Return the [X, Y] coordinate for the center point of the cell that contains the specified text.  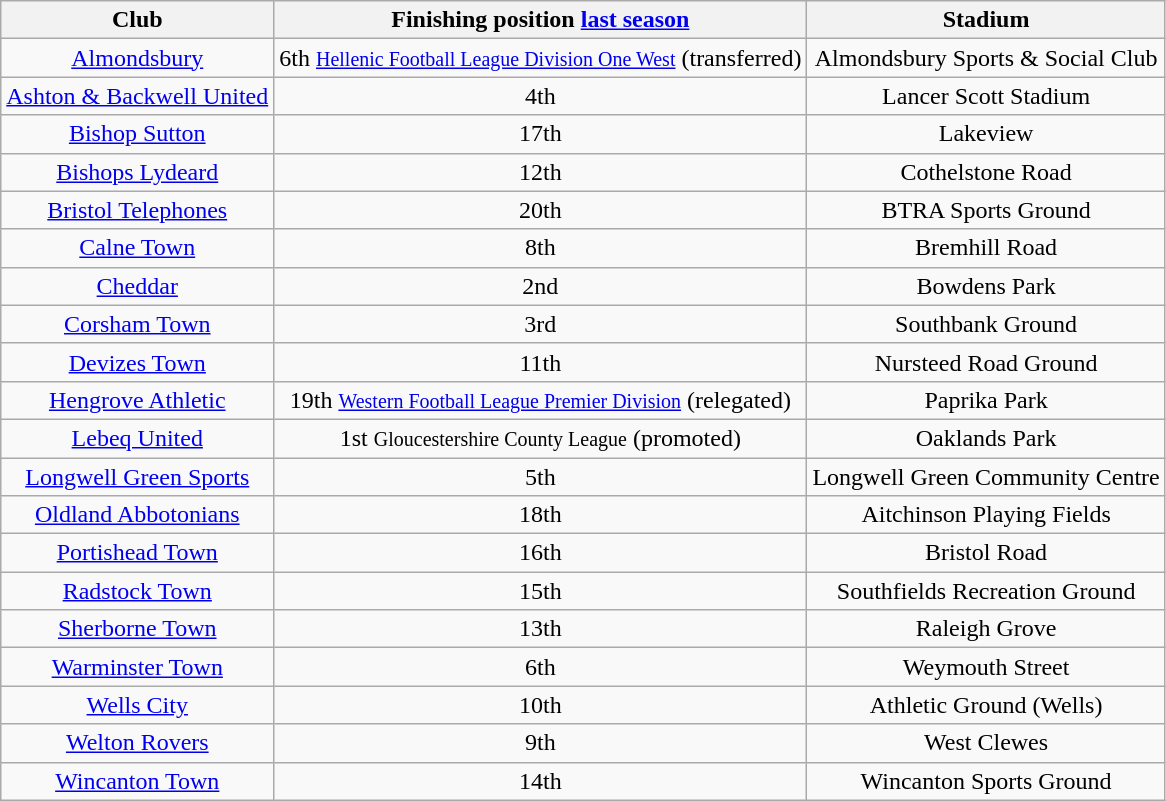
Cothelstone Road [986, 172]
Southfields Recreation Ground [986, 591]
10th [540, 705]
1st Gloucestershire County League (promoted) [540, 438]
Bremhill Road [986, 248]
14th [540, 781]
Ashton & Backwell United [138, 96]
Athletic Ground (Wells) [986, 705]
Cheddar [138, 286]
11th [540, 362]
Portishead Town [138, 553]
Nursteed Road Ground [986, 362]
Hengrove Athletic [138, 400]
Calne Town [138, 248]
20th [540, 210]
Almondsbury Sports & Social Club [986, 58]
2nd [540, 286]
13th [540, 629]
Paprika Park [986, 400]
Wells City [138, 705]
Finishing position last season [540, 20]
Lebeq United [138, 438]
Sherborne Town [138, 629]
6th [540, 667]
Bristol Telephones [138, 210]
Wincanton Sports Ground [986, 781]
9th [540, 743]
19th Western Football League Premier Division (relegated) [540, 400]
Almondsbury [138, 58]
Stadium [986, 20]
Bowdens Park [986, 286]
Bishop Sutton [138, 134]
Bishops Lydeard [138, 172]
3rd [540, 324]
Club [138, 20]
Oldland Abbotonians [138, 515]
8th [540, 248]
Wincanton Town [138, 781]
16th [540, 553]
18th [540, 515]
Aitchinson Playing Fields [986, 515]
Lakeview [986, 134]
West Clewes [986, 743]
BTRA Sports Ground [986, 210]
12th [540, 172]
Raleigh Grove [986, 629]
Longwell Green Community Centre [986, 477]
Oaklands Park [986, 438]
5th [540, 477]
Weymouth Street [986, 667]
Lancer Scott Stadium [986, 96]
Bristol Road [986, 553]
Devizes Town [138, 362]
Welton Rovers [138, 743]
17th [540, 134]
Warminster Town [138, 667]
6th Hellenic Football League Division One West (transferred) [540, 58]
4th [540, 96]
Southbank Ground [986, 324]
Radstock Town [138, 591]
15th [540, 591]
Corsham Town [138, 324]
Longwell Green Sports [138, 477]
